Search for the cell housing the specified text and yield its [X, Y] center coordinate. 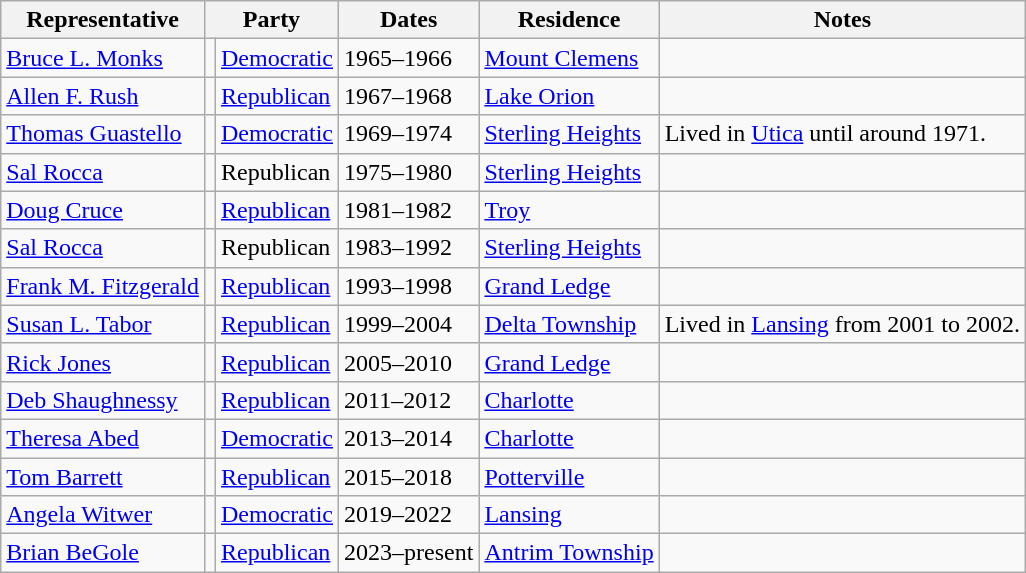
Lake Orion [569, 96]
1981–1982 [409, 210]
Allen F. Rush [103, 96]
2011–2012 [409, 400]
Rick Jones [103, 362]
1965–1966 [409, 58]
Representative [103, 20]
Mount Clemens [569, 58]
Doug Cruce [103, 210]
Residence [569, 20]
2013–2014 [409, 438]
2023–present [409, 553]
1969–1974 [409, 134]
Frank M. Fitzgerald [103, 286]
2015–2018 [409, 477]
Potterville [569, 477]
1999–2004 [409, 324]
Lived in Utica until around 1971. [842, 134]
Party [271, 20]
Angela Witwer [103, 515]
Tom Barrett [103, 477]
Notes [842, 20]
Deb Shaughnessy [103, 400]
Bruce L. Monks [103, 58]
1993–1998 [409, 286]
Antrim Township [569, 553]
Theresa Abed [103, 438]
Delta Township [569, 324]
Susan L. Tabor [103, 324]
1983–1992 [409, 248]
Thomas Guastello [103, 134]
1975–1980 [409, 172]
Lived in Lansing from 2001 to 2002. [842, 324]
2005–2010 [409, 362]
2019–2022 [409, 515]
1967–1968 [409, 96]
Dates [409, 20]
Brian BeGole [103, 553]
Lansing [569, 515]
Troy [569, 210]
